Locate the cell with the specified text and output its (x, y) center coordinate. 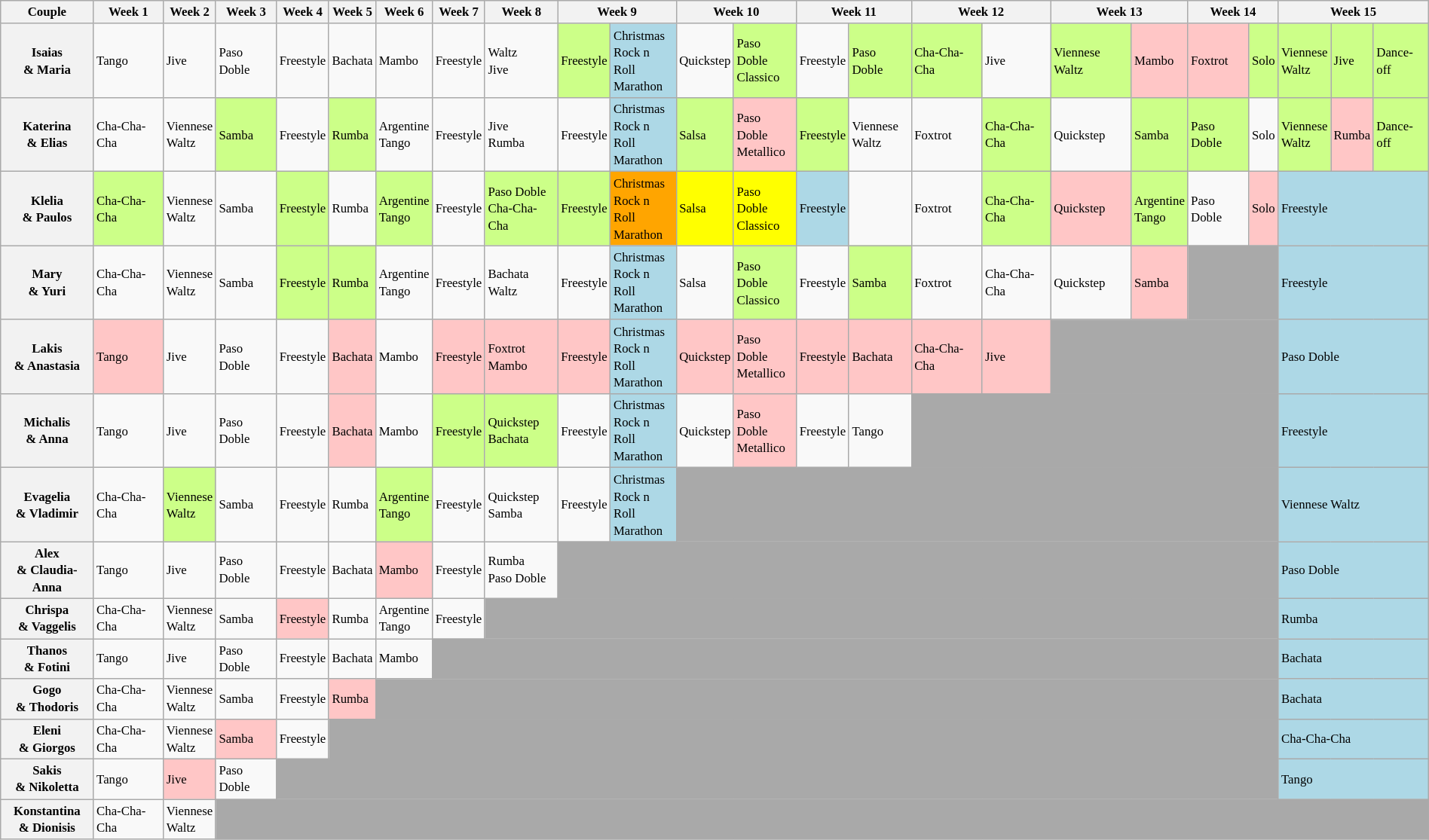
Week 15 (1354, 12)
BachataWaltz (522, 283)
Katerina& Elias (47, 135)
Week 13 (1119, 12)
Lakis& Anastasia (47, 356)
Week 5 (352, 12)
Week 7 (459, 12)
Thanos& Fotini (47, 658)
Klelia& Paulos (47, 209)
Konstantina& Dionisis (47, 820)
Week 6 (404, 12)
Week 12 (981, 12)
Week 11 (854, 12)
Eleni& Giorgos (47, 738)
Couple (47, 12)
Isaias& Maria (47, 61)
RumbaPaso Doble (522, 570)
Week 4 (303, 12)
Paso DobleCha-Cha-Cha (522, 209)
Week 9 (617, 12)
Week 3 (246, 12)
QuickstepSamba (522, 505)
Evagelia& Vladimir (47, 505)
Mary& Yuri (47, 283)
Week 8 (522, 12)
Michalis& Anna (47, 431)
Week 2 (190, 12)
WaltzJive (522, 61)
Chrispa& Vaggelis (47, 619)
FoxtrotMambo (522, 356)
Alex& Claudia-Anna (47, 570)
JiveRumba (522, 135)
Gogo& Thodoris (47, 699)
Week 10 (736, 12)
Sakis& Nikoletta (47, 779)
QuickstepBachata (522, 431)
Week 1 (128, 12)
Week 14 (1233, 12)
